Locate the cell with the specified text and output its [x, y] center coordinate. 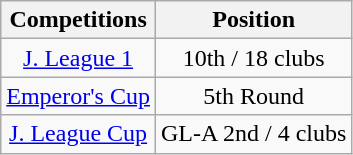
GL-A 2nd / 4 clubs [253, 134]
Emperor's Cup [78, 96]
Competitions [78, 20]
J. League Cup [78, 134]
Position [253, 20]
J. League 1 [78, 58]
5th Round [253, 96]
10th / 18 clubs [253, 58]
